Scan for the cell matching the given text and deliver its [x, y] coordinate at center. 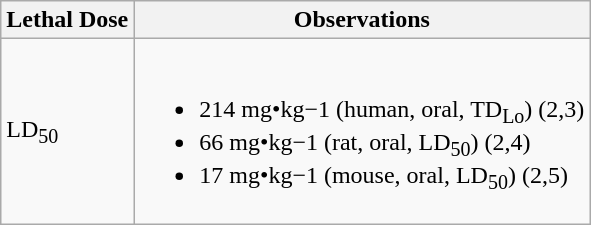
214 mg•kg−1 (human, oral, TDLo) (2,3)66 mg•kg−1 (rat, oral, LD50) (2,4)17 mg•kg−1 (mouse, oral, LD50) (2,5) [362, 132]
Observations [362, 20]
LD50 [68, 132]
Lethal Dose [68, 20]
